Scan for the cell matching the given text and deliver its (X, Y) coordinate at center. 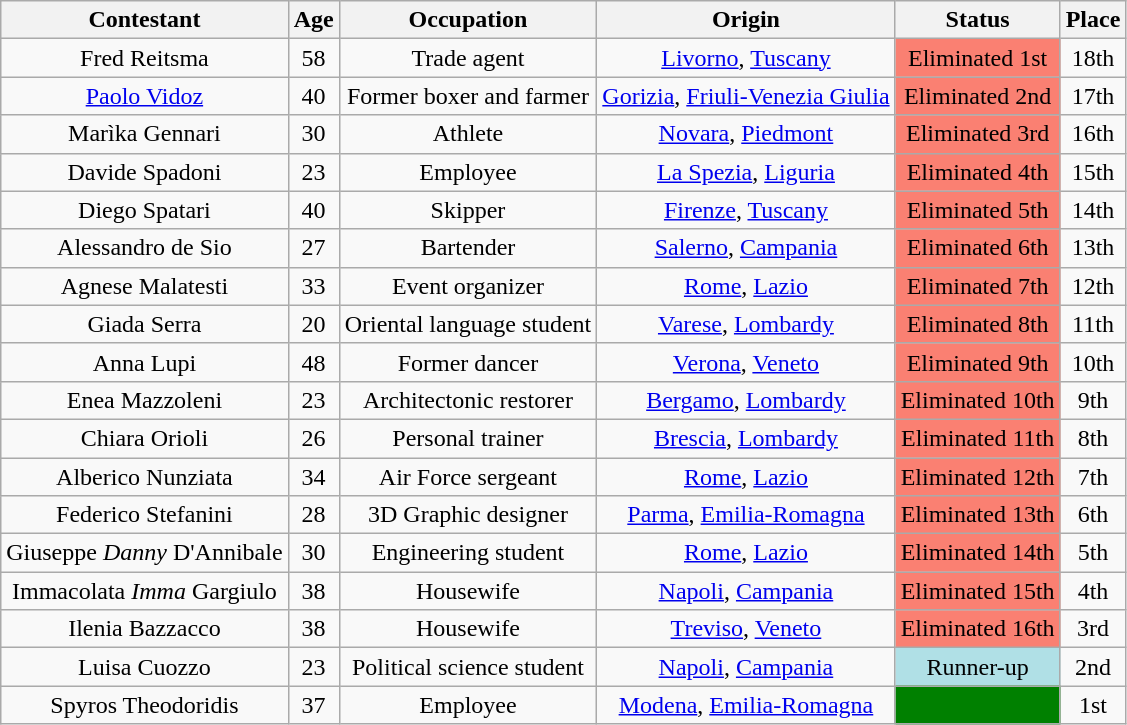
Place (1093, 20)
9th (1093, 400)
4th (1093, 591)
Trade agent (468, 58)
Eliminated 12th (978, 477)
La Spezia, Liguria (746, 172)
Age (314, 20)
Treviso, Veneto (746, 629)
Eliminated 2nd (978, 96)
Gorizia, Friuli-Venezia Giulia (746, 96)
27 (314, 248)
26 (314, 438)
Davide Spadoni (144, 172)
Eliminated 6th (978, 248)
7th (1093, 477)
Giuseppe Danny D'Annibale (144, 553)
Athlete (468, 134)
Skipper (468, 210)
Chiara Orioli (144, 438)
Eliminated 15th (978, 591)
Former boxer and farmer (468, 96)
Anna Lupi (144, 362)
8th (1093, 438)
12th (1093, 286)
34 (314, 477)
33 (314, 286)
Eliminated 3rd (978, 134)
Eliminated 10th (978, 400)
Eliminated 16th (978, 629)
Origin (746, 20)
Alberico Nunziata (144, 477)
Novara, Piedmont (746, 134)
1st (1093, 705)
Occupation (468, 20)
Livorno, Tuscany (746, 58)
13th (1093, 248)
Salerno, Campania (746, 248)
14th (1093, 210)
Event organizer (468, 286)
58 (314, 58)
Status (978, 20)
Modena, Emilia-Romagna (746, 705)
28 (314, 515)
37 (314, 705)
10th (1093, 362)
Spyros Theodoridis (144, 705)
Varese, Lombardy (746, 324)
Agnese Malatesti (144, 286)
Eliminated 1st (978, 58)
Eliminated 4th (978, 172)
Bartender (468, 248)
15th (1093, 172)
Paolo Vidoz (144, 96)
6th (1093, 515)
Eliminated 7th (978, 286)
Diego Spatari (144, 210)
2nd (1093, 667)
48 (314, 362)
11th (1093, 324)
Former dancer (468, 362)
Ilenia Bazzacco (144, 629)
Eliminated 5th (978, 210)
Brescia, Lombardy (746, 438)
Architectonic restorer (468, 400)
Federico Stefanini (144, 515)
Immacolata Imma Gargiulo (144, 591)
3D Graphic designer (468, 515)
Giada Serra (144, 324)
Verona, Veneto (746, 362)
Contestant (144, 20)
18th (1093, 58)
Parma, Emilia-Romagna (746, 515)
Enea Mazzoleni (144, 400)
Eliminated 14th (978, 553)
Air Force sergeant (468, 477)
20 (314, 324)
Runner-up (978, 667)
Marìka Gennari (144, 134)
Eliminated 13th (978, 515)
Fred Reitsma (144, 58)
16th (1093, 134)
Eliminated 11th (978, 438)
Eliminated 9th (978, 362)
Oriental language student (468, 324)
3rd (1093, 629)
17th (1093, 96)
Bergamo, Lombardy (746, 400)
Political science student (468, 667)
Engineering student (468, 553)
5th (1093, 553)
Alessandro de Sio (144, 248)
Eliminated 8th (978, 324)
Firenze, Tuscany (746, 210)
Personal trainer (468, 438)
Luisa Cuozzo (144, 667)
